Identify which cell holds the provided text, then report its (X, Y) central coordinate. 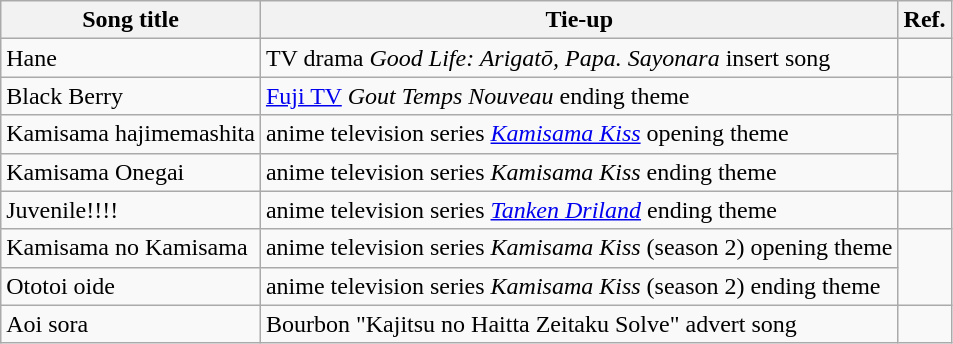
Kamisama Onegai (131, 172)
anime television series Tanken Driland ending theme (579, 210)
TV drama Good Life: Arigatō, Papa. Sayonara insert song (579, 58)
Tie-up (579, 20)
anime television series Kamisama Kiss ending theme (579, 172)
Aoi sora (131, 324)
Ototoi oide (131, 286)
Bourbon "Kajitsu no Haitta Zeitaku Solve" advert song (579, 324)
Juvenile!!!! (131, 210)
Song title (131, 20)
Hane (131, 58)
Kamisama hajimemashita (131, 134)
anime television series Kamisama Kiss (season 2) ending theme (579, 286)
Ref. (924, 20)
anime television series Kamisama Kiss opening theme (579, 134)
Kamisama no Kamisama (131, 248)
anime television series Kamisama Kiss (season 2) opening theme (579, 248)
Fuji TV Gout Temps Nouveau ending theme (579, 96)
Black Berry (131, 96)
